Provide the [X, Y] coordinate of the cell's center where the given text is located.  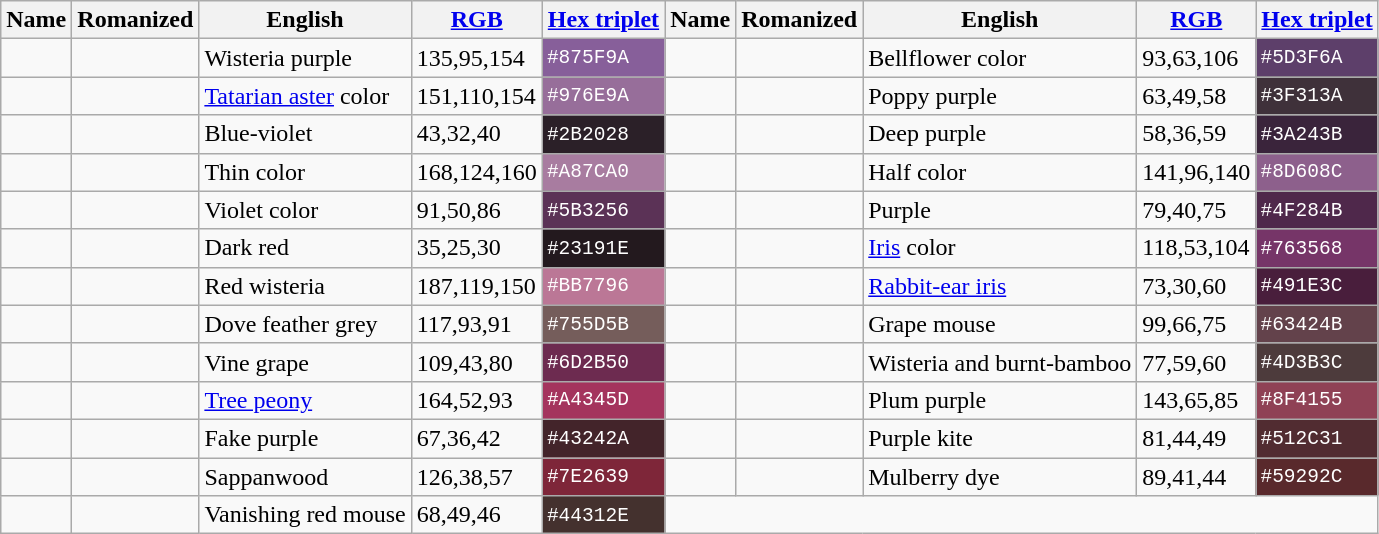
143,65,85 [1196, 400]
63,49,58 [1196, 96]
79,40,75 [1196, 210]
#755D5B [603, 324]
126,38,57 [476, 477]
Poppy purple [1000, 96]
#875F9A [603, 58]
#23191E [603, 248]
Plum purple [1000, 400]
Blue-violet [305, 134]
73,30,60 [1196, 286]
#491E3C [1317, 286]
Sappanwood [305, 477]
#A87CA0 [603, 172]
Bellflower color [1000, 58]
151,110,154 [476, 96]
#3F313A [1317, 96]
#4F284B [1317, 210]
109,43,80 [476, 362]
68,49,46 [476, 515]
141,96,140 [1196, 172]
#7E2639 [603, 477]
Dark red [305, 248]
117,93,91 [476, 324]
Tatarian aster color [305, 96]
#763568 [1317, 248]
168,124,160 [476, 172]
35,25,30 [476, 248]
Iris color [1000, 248]
91,50,86 [476, 210]
Mulberry dye [1000, 477]
135,95,154 [476, 58]
164,52,93 [476, 400]
99,66,75 [1196, 324]
#63424B [1317, 324]
67,36,42 [476, 438]
81,44,49 [1196, 438]
#3A243B [1317, 134]
Grape mouse [1000, 324]
#976E9A [603, 96]
Purple [1000, 210]
58,36,59 [1196, 134]
Thin color [305, 172]
Dove feather grey [305, 324]
#4D3B3C [1317, 362]
Purple kite [1000, 438]
Deep purple [1000, 134]
Red wisteria [305, 286]
#BB7796 [603, 286]
Violet color [305, 210]
187,119,150 [476, 286]
Vanishing red mouse [305, 515]
Rabbit-ear iris [1000, 286]
Wisteria and burnt-bamboo [1000, 362]
77,59,60 [1196, 362]
#6D2B50 [603, 362]
#A4345D [603, 400]
Wisteria purple [305, 58]
#8F4155 [1317, 400]
118,53,104 [1196, 248]
#5B3256 [603, 210]
#43242A [603, 438]
#512C31 [1317, 438]
#44312E [603, 515]
43,32,40 [476, 134]
#59292C [1317, 477]
Tree peony [305, 400]
Half color [1000, 172]
93,63,106 [1196, 58]
#8D608C [1317, 172]
#5D3F6A [1317, 58]
Fake purple [305, 438]
#2B2028 [603, 134]
89,41,44 [1196, 477]
Vine grape [305, 362]
